Output the [X, Y] coordinate of the center of the cell containing the given text.  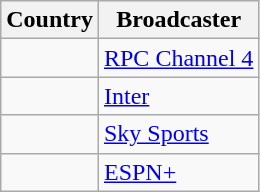
Sky Sports [178, 134]
Inter [178, 96]
Broadcaster [178, 20]
Country [50, 20]
ESPN+ [178, 172]
RPC Channel 4 [178, 58]
